Search for the cell housing the specified text and yield its [x, y] center coordinate. 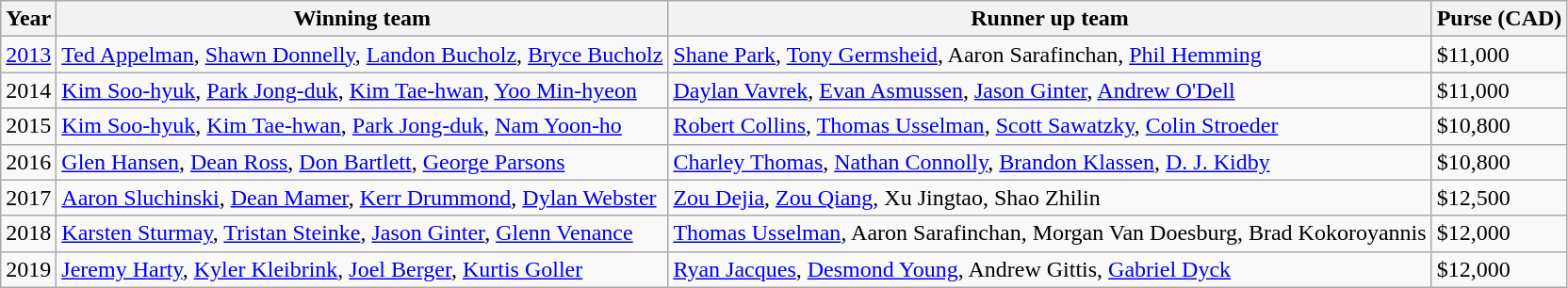
$12,500 [1499, 198]
Jeremy Harty, Kyler Kleibrink, Joel Berger, Kurtis Goller [362, 269]
Thomas Usselman, Aaron Sarafinchan, Morgan Van Doesburg, Brad Kokoroyannis [1050, 233]
Zou Dejia, Zou Qiang, Xu Jingtao, Shao Zhilin [1050, 198]
2018 [28, 233]
2015 [28, 126]
2017 [28, 198]
2019 [28, 269]
Winning team [362, 19]
Ted Appelman, Shawn Donnelly, Landon Bucholz, Bryce Bucholz [362, 55]
Kim Soo-hyuk, Kim Tae-hwan, Park Jong-duk, Nam Yoon-ho [362, 126]
Runner up team [1050, 19]
2013 [28, 55]
Glen Hansen, Dean Ross, Don Bartlett, George Parsons [362, 162]
Kim Soo-hyuk, Park Jong-duk, Kim Tae-hwan, Yoo Min-hyeon [362, 90]
Aaron Sluchinski, Dean Mamer, Kerr Drummond, Dylan Webster [362, 198]
Ryan Jacques, Desmond Young, Andrew Gittis, Gabriel Dyck [1050, 269]
Robert Collins, Thomas Usselman, Scott Sawatzky, Colin Stroeder [1050, 126]
2014 [28, 90]
Purse (CAD) [1499, 19]
Charley Thomas, Nathan Connolly, Brandon Klassen, D. J. Kidby [1050, 162]
Karsten Sturmay, Tristan Steinke, Jason Ginter, Glenn Venance [362, 233]
2016 [28, 162]
Year [28, 19]
Shane Park, Tony Germsheid, Aaron Sarafinchan, Phil Hemming [1050, 55]
Daylan Vavrek, Evan Asmussen, Jason Ginter, Andrew O'Dell [1050, 90]
